Scan for the cell matching the given text and deliver its [x, y] coordinate at center. 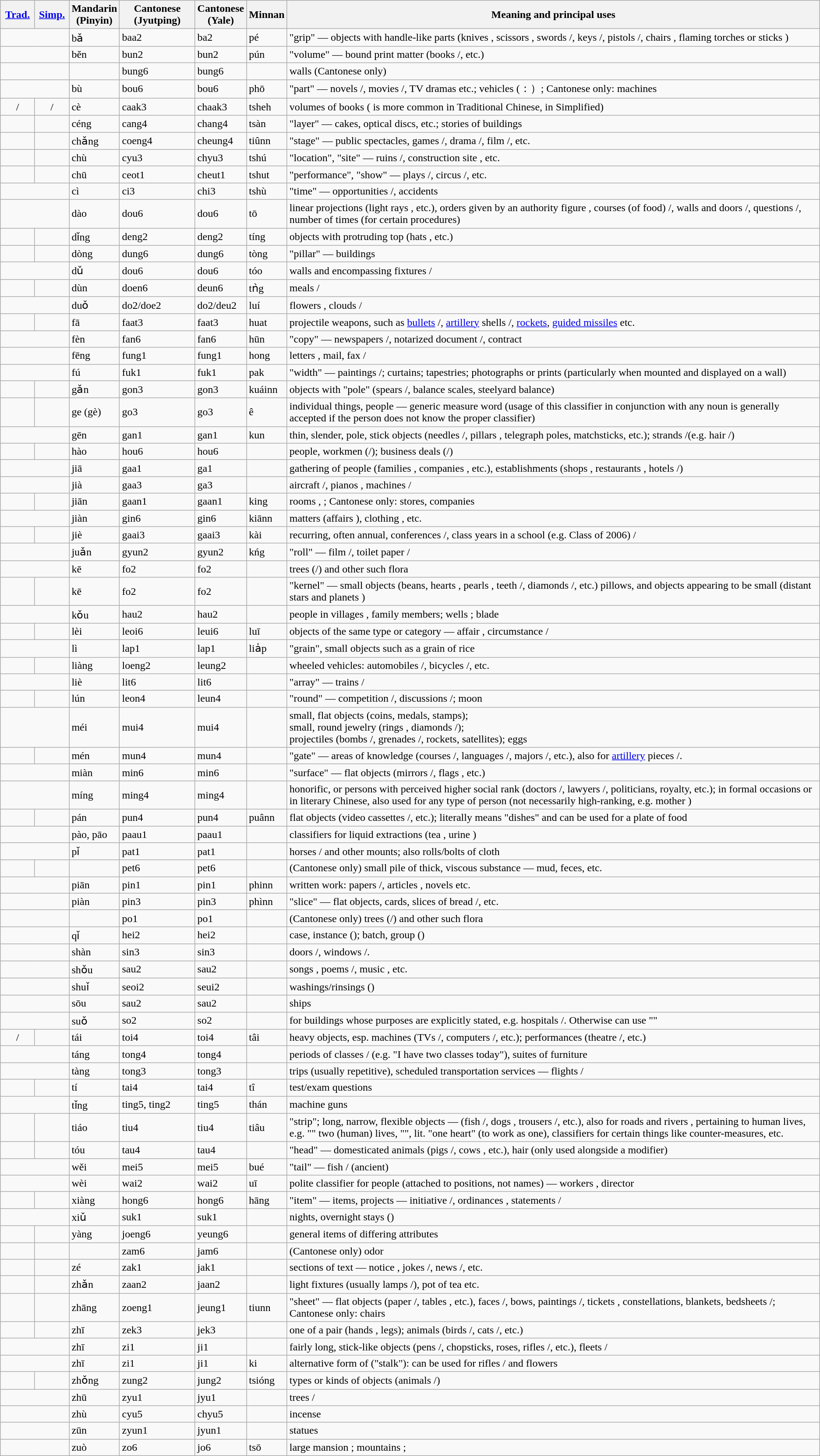
statues [553, 1431]
phìnn [267, 901]
jià [95, 485]
dùn [95, 288]
bǎ [95, 38]
machine guns [553, 1105]
cyu5 [157, 1414]
tiûnn [267, 141]
pán [95, 817]
zek3 [157, 1330]
dǔ [95, 271]
tǐng [95, 1105]
"pillar" — buildings [553, 254]
zyu1 [157, 1397]
aircraft /, pianos , machines / [553, 485]
zhù [95, 1414]
mén [95, 756]
zhǎn [95, 1285]
wèi [95, 1184]
"item" — items, projects — initiative /, ordinances , statements / [553, 1200]
zam6 [157, 1251]
jiàn [95, 518]
large mansion ; mountains ; [553, 1447]
horses / and other mounts; also rolls/bolts of cloth [553, 852]
xiàng [95, 1200]
tsióng [267, 1380]
"stage" — public spectacles, games /, drama /, film /, etc. [553, 141]
king [267, 502]
do2/doe2 [157, 305]
lún [95, 699]
chaak3 [221, 107]
ba2 [221, 38]
yeung6 [221, 1234]
puânn [267, 817]
tàng [95, 1071]
kiānn [267, 518]
xiǔ [95, 1217]
pé [267, 38]
one of a pair (hands , legs); animals (birds /, cats /, etc.) [553, 1330]
gaa1 [157, 468]
fú [95, 372]
luī [267, 631]
ê [267, 413]
gǎn [95, 389]
walls and encompassing fixtures / [553, 271]
caak3 [157, 107]
tóo [267, 271]
objects with protruding top (hats , etc.) [553, 237]
duǒ [95, 305]
cì [95, 191]
doen6 [157, 288]
shuǐ [95, 987]
small, flat objects (coins, medals, stamps);small, round jewelry (rings , diamonds /);projectiles (bombs /, grenades /, rockets, satellites); eggs [553, 727]
rooms , ; Cantonese only: stores, companies [553, 502]
Simp. [52, 15]
ga1 [221, 468]
trees / [553, 1397]
songs , poems /, music , etc. [553, 969]
heavy objects, esp. machines (TVs /, computers /, etc.); performances (theatre /, etc.) [553, 1038]
written work: papers /, articles , novels etc. [553, 885]
zūn [95, 1431]
"part" — novels /, movies /, TV dramas etc.; vehicles (：）; Cantonese only: machines [553, 89]
ceot1 [157, 174]
cyu3 [157, 158]
tshut [267, 174]
gaa3 [157, 485]
trees (/) and other such flora [553, 569]
zhǒng [95, 1380]
jyu1 [221, 1397]
tsheh￻ [267, 107]
sōu [95, 1004]
lèi [95, 631]
dòng [95, 254]
gēn [95, 435]
for buildings whose purposes are explicitly stated, e.g. hospitals /. Otherwise can use "" [553, 1021]
kài [267, 535]
loeng2 [157, 665]
thán [267, 1105]
jiā [95, 468]
light fixtures (usually lamps /), pot of tea etc. [553, 1285]
jeung1 [221, 1307]
people in villages , family members; wells ; blade [553, 615]
tóu [95, 1150]
objects with "pole" (spears /, balance scales, steelyard balance) [553, 389]
zaan2 [157, 1285]
tiâu [267, 1127]
zhū [95, 1397]
jiān [95, 502]
phinn [267, 885]
"grain", small objects such as a grain of rice [553, 648]
zo6 [157, 1447]
jiè [95, 535]
tshù [267, 191]
dào [95, 214]
hāng [267, 1200]
ting5, ting2 [157, 1105]
polite classifier for people (attached to positions, not names) — workers , director [553, 1184]
"location", "site" — ruins /, construction site , etc. [553, 158]
huat [267, 322]
joeng6 [157, 1234]
suǒ [95, 1021]
méi [95, 727]
"gate" — areas of knowledge (courses /, languages /, majors /, etc.), also for artillery pieces /. [553, 756]
(Cantonese only) trees (/) and other such flora [553, 918]
tâi [267, 1038]
liè [95, 682]
"round" — competition /, discussions /; moon [553, 699]
céng [95, 124]
chi3 [221, 191]
Cantonese (Jyutping) [157, 15]
washings/rinsings () [553, 987]
"tail" — fish / (ancient) [553, 1167]
"surface" — flat objects (mirrors /, flags , etc.) [553, 772]
thin, slender, pole, stick objects (needles /, pillars , telegraph poles, matchsticks, etc.); strands /(e.g. hair /) [553, 435]
Minnan [267, 15]
"performance", "show" — plays /, circus /, etc. [553, 174]
hūn [267, 339]
pào, pāo [95, 834]
"sheet" — flat objects (paper /, tables , etc.), faces /, bows, paintings /, tickets , constellations, blankets, bedsheets /; Cantonese only: chairs [553, 1307]
leung2 [221, 665]
"slice" — flat objects, cards, slices of bread /, etc. [553, 901]
(Cantonese only) small pile of thick, viscous substance — mud, feces, etc. [553, 868]
tiáo [95, 1127]
ships [553, 1004]
bué [267, 1167]
meals / [553, 288]
tòng [267, 254]
types or kinds of objects (animals /) [553, 1380]
uī [267, 1184]
kǒu [95, 615]
"layer" — cakes, optical discs, etc.; stories of buildings [553, 124]
projectile weapons, such as bullets /, artillery shells /, rockets, guided missiles etc. [553, 322]
zung2 [157, 1380]
jaan2 [221, 1285]
gathering of people (families , companies , etc.), establishments (shops , restaurants , hotels /) [553, 468]
"copy" — newspapers /, notarized document /, contract [553, 339]
walls (Cantonese only) [553, 71]
doors /, windows /. [553, 952]
seui2 [221, 987]
jak1 [221, 1268]
táng [95, 1054]
case, instance (); batch, group () [553, 935]
chyu5 [221, 1414]
Cantonese(Yale) [221, 15]
ci3 [157, 191]
ga3 [221, 485]
kun [267, 435]
jam6 [221, 1251]
wheeled vehicles: automobiles /, bicycles /, etc. [553, 665]
Trad. [18, 15]
"width" — paintings /; curtains; tapestries; photographs or prints (particularly when mounted and displayed on a wall) [553, 372]
flat objects (video cassettes /, etc.); literally means "dishes" and can be used for a plate of food [553, 817]
běn [95, 54]
hong [267, 356]
leui6 [221, 631]
leun4 [221, 699]
"head" — domesticated animals (pigs /, cows , etc.), hair (only used alongside a modifier) [553, 1150]
test/exam questions [553, 1088]
kńg [267, 552]
pǐ [95, 852]
(Cantonese only) odor [553, 1251]
jung2 [221, 1380]
hào [95, 452]
tî [267, 1088]
shǒu [95, 969]
cang4 [157, 124]
jyun1 [221, 1431]
"kernel" — small objects (beans, hearts , pearls , teeth /, diamonds /, etc.) pillows, and objects appearing to be small (distant stars and planets ) [553, 591]
jo6 [221, 1447]
ge (gè) [95, 413]
fèn [95, 339]
juǎn [95, 552]
lia̍p [267, 648]
phō [267, 89]
miàn [95, 772]
pún [267, 54]
piān [95, 885]
recurring, often annual, conferences /, class years in a school (e.g. Class of 2006) / [553, 535]
chū [95, 174]
tǹg [267, 288]
trips (usually repetitive), scheduled transportation services — flights / [553, 1071]
tō [267, 214]
ting5 [221, 1105]
nights, overnight stays () [553, 1217]
pak [267, 372]
tí [95, 1088]
letters , mail, fax / [553, 356]
cheung4 [221, 141]
flowers , clouds / [553, 305]
zuò [95, 1447]
bù [95, 89]
"volume" — bound print matter (books /, etc.) [553, 54]
chǎng [95, 141]
classifiers for liquid extractions (tea , urine ) [553, 834]
tshú [267, 158]
zhāng [95, 1307]
leon4 [157, 699]
cè [95, 107]
wěi [95, 1167]
zoeng1 [157, 1307]
cheut1 [221, 174]
tái [95, 1038]
qǐ [95, 935]
people, workmen (/); business deals (/) [553, 452]
fēng [95, 356]
jek3 [221, 1330]
"grip" — objects with handle-like parts (knives , scissors , swords /, keys /, pistols /, chairs , flaming torches or sticks ) [553, 38]
alternative form of ("stalk"): can be used for rifles / and flowers [553, 1363]
fairly long, stick-like objects (pens /, chopsticks, roses, rifles /, etc.), fleets / [553, 1346]
fā [95, 322]
dǐng [95, 237]
coeng4 [157, 141]
yàng [95, 1234]
objects of the same type or category — affair , circumstance / [553, 631]
periods of classes / (e.g. "I have two classes today"), suites of furniture [553, 1054]
sections of text — notice , jokes /, news /, etc. [553, 1268]
luí [267, 305]
leoi6 [157, 631]
míng [95, 795]
zyun1 [157, 1431]
Meaning and principal uses [553, 15]
matters (affairs ), clothing , etc. [553, 518]
chang4 [221, 124]
tíng [267, 237]
"roll" — film /, toilet paper / [553, 552]
Mandarin(Pinyin) [95, 15]
general items of differing attributes [553, 1234]
shàn [95, 952]
tsàn [267, 124]
lì [95, 648]
incense [553, 1414]
ki [267, 1363]
piàn [95, 901]
"array" — trains / [553, 682]
tiunn [267, 1307]
baa2 [157, 38]
zé [95, 1268]
tsō [267, 1447]
"time" — opportunities /, accidents [553, 191]
volumes of books ( is more common in Traditional Chinese, in Simplified) [553, 107]
kuáinn [267, 389]
chù [95, 158]
deun6 [221, 288]
zak1 [157, 1268]
chyu3 [221, 158]
liàng [95, 665]
seoi2 [157, 987]
do2/deu2 [221, 305]
